Locate the cell with the specified text and output its [X, Y] center coordinate. 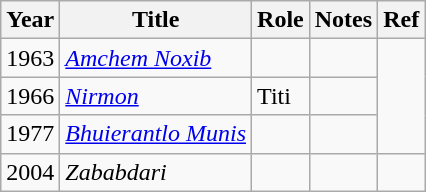
Notes [343, 20]
Ref [402, 20]
1963 [30, 58]
Amchem Noxib [156, 58]
Role [281, 20]
Nirmon [156, 96]
Title [156, 20]
Zababdari [156, 172]
2004 [30, 172]
1966 [30, 96]
Bhuierantlo Munis [156, 134]
Year [30, 20]
1977 [30, 134]
Titi [281, 96]
